Capture the cell that displays the provided text and extract its (X, Y) central coordinate. 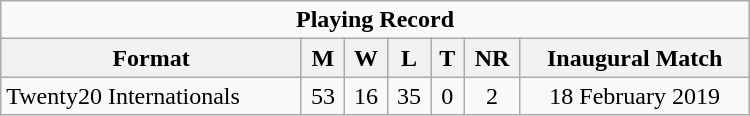
18 February 2019 (634, 96)
Twenty20 Internationals (152, 96)
W (366, 58)
35 (410, 96)
L (410, 58)
Playing Record (375, 20)
Inaugural Match (634, 58)
53 (322, 96)
T (448, 58)
M (322, 58)
2 (492, 96)
Format (152, 58)
NR (492, 58)
0 (448, 96)
16 (366, 96)
